Pinpoint the cell where the given text exists, returning its [X, Y] midpoint coordinate. 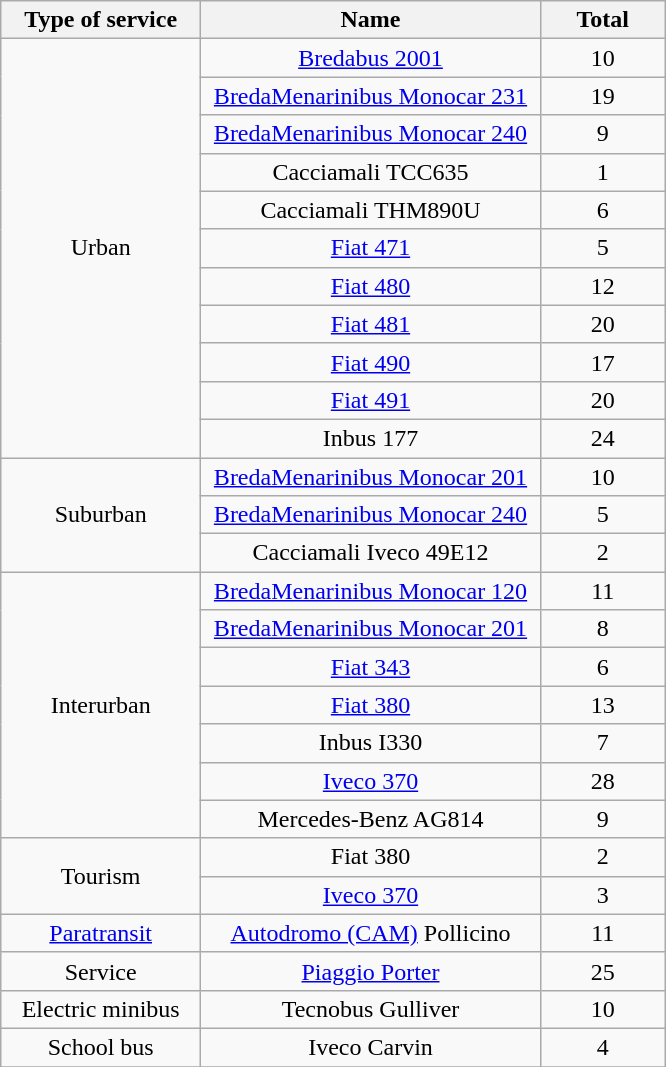
BredaMenarinibus Monocar 120 [370, 591]
13 [603, 705]
Fiat 343 [370, 667]
Electric minibus [100, 1009]
Type of service [100, 20]
24 [603, 438]
17 [603, 362]
Fiat 490 [370, 362]
Suburban [100, 515]
Bredabus 2001 [370, 58]
Iveco Carvin [370, 1047]
Piaggio Porter [370, 971]
Urban [100, 248]
19 [603, 96]
28 [603, 781]
3 [603, 895]
Cacciamali Iveco 49E12 [370, 553]
School bus [100, 1047]
Inbus 177 [370, 438]
Inbus I330 [370, 743]
Fiat 480 [370, 286]
Mercedes-Benz AG814 [370, 819]
Interurban [100, 705]
BredaMenarinibus Monocar 231 [370, 96]
Total [603, 20]
Tourism [100, 876]
Cacciamali TCC635 [370, 172]
Tecnobus Gulliver [370, 1009]
7 [603, 743]
Fiat 481 [370, 324]
Autodromo (CAM) Pollicino [370, 933]
Cacciamali THM890U [370, 210]
Paratransit [100, 933]
Service [100, 971]
Name [370, 20]
4 [603, 1047]
12 [603, 286]
Fiat 491 [370, 400]
8 [603, 629]
1 [603, 172]
25 [603, 971]
Fiat 471 [370, 248]
